Pinpoint the cell where the given text exists, returning its (x, y) midpoint coordinate. 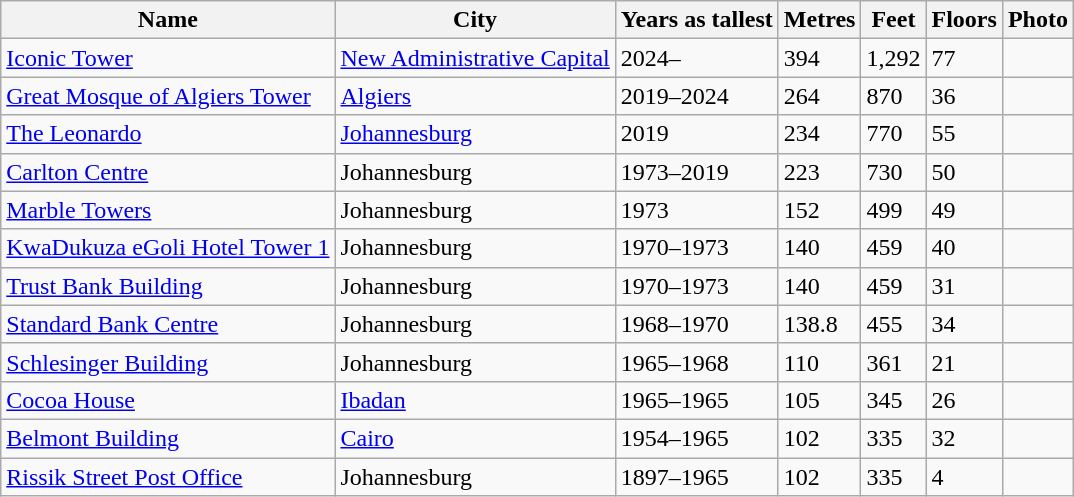
Feet (894, 20)
2019–2024 (696, 96)
110 (820, 362)
770 (894, 134)
Marble Towers (168, 210)
Name (168, 20)
234 (820, 134)
870 (894, 96)
77 (964, 58)
Iconic Tower (168, 58)
City (475, 20)
Belmont Building (168, 438)
138.8 (820, 324)
1897–1965 (696, 477)
49 (964, 210)
31 (964, 286)
4 (964, 477)
Floors (964, 20)
Schlesinger Building (168, 362)
361 (894, 362)
1,292 (894, 58)
1973 (696, 210)
Standard Bank Centre (168, 324)
21 (964, 362)
New Administrative Capital (475, 58)
394 (820, 58)
223 (820, 172)
1954–1965 (696, 438)
499 (894, 210)
36 (964, 96)
Ibadan (475, 400)
34 (964, 324)
32 (964, 438)
50 (964, 172)
Carlton Centre (168, 172)
40 (964, 248)
1965–1968 (696, 362)
152 (820, 210)
1965–1965 (696, 400)
Cocoa House (168, 400)
26 (964, 400)
455 (894, 324)
55 (964, 134)
KwaDukuza eGoli Hotel Tower 1 (168, 248)
Cairo (475, 438)
Years as tallest (696, 20)
2019 (696, 134)
264 (820, 96)
1973–2019 (696, 172)
105 (820, 400)
Trust Bank Building (168, 286)
2024– (696, 58)
Rissik Street Post Office (168, 477)
Algiers (475, 96)
The Leonardo (168, 134)
1968–1970 (696, 324)
Great Mosque of Algiers Tower (168, 96)
Metres (820, 20)
Photo (1038, 20)
345 (894, 400)
730 (894, 172)
